Detect which cell encompasses the target text, then output its (x, y) center coordinate. 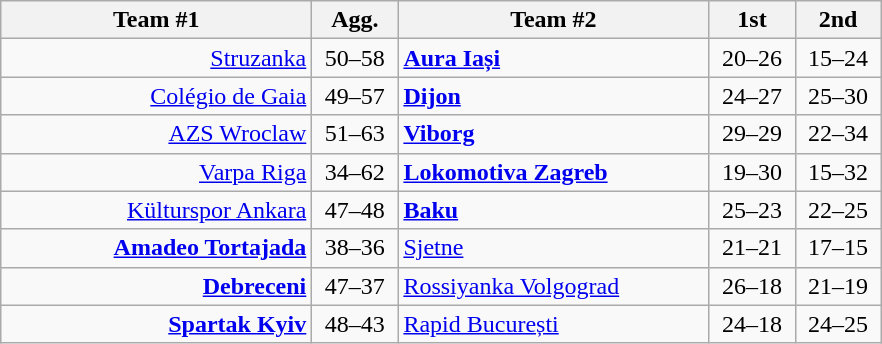
1st (752, 20)
47–48 (355, 210)
20–26 (752, 58)
25–30 (838, 96)
22–25 (838, 210)
29–29 (752, 134)
Struzanka (156, 58)
Lokomotiva Zagreb (554, 172)
34–62 (355, 172)
Külturspor Ankara (156, 210)
48–43 (355, 324)
Varpa Riga (156, 172)
AZS Wroclaw (156, 134)
15–32 (838, 172)
Team #1 (156, 20)
51–63 (355, 134)
15–24 (838, 58)
26–18 (752, 286)
25–23 (752, 210)
Dijon (554, 96)
21–21 (752, 248)
24–27 (752, 96)
Colégio de Gaia (156, 96)
Debreceni (156, 286)
Team #2 (554, 20)
47–37 (355, 286)
Spartak Kyiv (156, 324)
Aura Iași (554, 58)
21–19 (838, 286)
2nd (838, 20)
50–58 (355, 58)
Agg. (355, 20)
Rossiyanka Volgograd (554, 286)
Rapid București (554, 324)
Viborg (554, 134)
Amadeo Tortajada (156, 248)
24–18 (752, 324)
38–36 (355, 248)
49–57 (355, 96)
Baku (554, 210)
19–30 (752, 172)
24–25 (838, 324)
17–15 (838, 248)
22–34 (838, 134)
Sjetne (554, 248)
